Output the [x, y] coordinate of the center of the cell containing the given text.  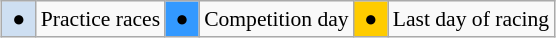
Competition day [276, 19]
Last day of racing [472, 19]
Practice races [100, 19]
